Scan for the cell matching the given text and deliver its (x, y) coordinate at center. 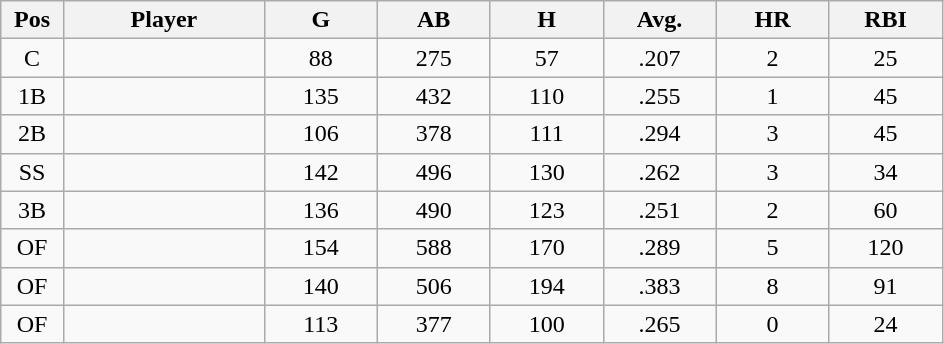
432 (434, 96)
24 (886, 324)
3B (32, 210)
123 (546, 210)
.262 (660, 172)
57 (546, 58)
.383 (660, 286)
H (546, 20)
RBI (886, 20)
106 (320, 134)
.294 (660, 134)
496 (434, 172)
HR (772, 20)
1 (772, 96)
275 (434, 58)
113 (320, 324)
154 (320, 248)
.265 (660, 324)
G (320, 20)
111 (546, 134)
136 (320, 210)
135 (320, 96)
88 (320, 58)
C (32, 58)
1B (32, 96)
60 (886, 210)
8 (772, 286)
25 (886, 58)
170 (546, 248)
.207 (660, 58)
Pos (32, 20)
140 (320, 286)
378 (434, 134)
.289 (660, 248)
Player (164, 20)
SS (32, 172)
588 (434, 248)
194 (546, 286)
Avg. (660, 20)
120 (886, 248)
100 (546, 324)
.255 (660, 96)
34 (886, 172)
0 (772, 324)
.251 (660, 210)
2B (32, 134)
506 (434, 286)
91 (886, 286)
110 (546, 96)
5 (772, 248)
377 (434, 324)
AB (434, 20)
142 (320, 172)
130 (546, 172)
490 (434, 210)
